Identify which cell holds the provided text, then report its [x, y] central coordinate. 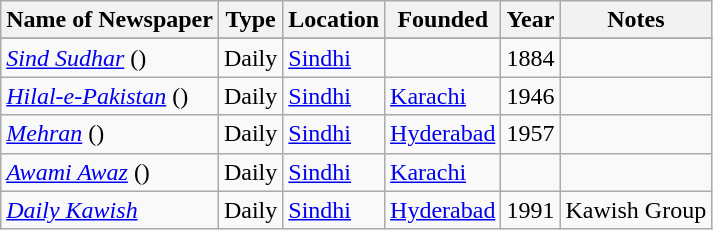
1991 [530, 210]
Location [334, 20]
1946 [530, 96]
Type [250, 20]
1884 [530, 58]
Daily Kawish [110, 210]
Awami Awaz () [110, 172]
Name of Newspaper [110, 20]
Notes [636, 20]
Kawish Group [636, 210]
Year [530, 20]
Hilal-e-Pakistan () [110, 96]
Founded [443, 20]
Mehran () [110, 134]
Sind Sudhar () [110, 58]
1957 [530, 134]
